Scan for the cell matching the given text and deliver its [x, y] coordinate at center. 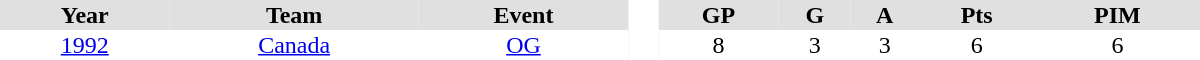
1992 [85, 45]
Year [85, 15]
GP [718, 15]
Pts [976, 15]
PIM [1118, 15]
Team [294, 15]
8 [718, 45]
A [885, 15]
Canada [294, 45]
OG [524, 45]
Event [524, 15]
G [815, 15]
